Search for the cell housing the specified text and yield its [x, y] center coordinate. 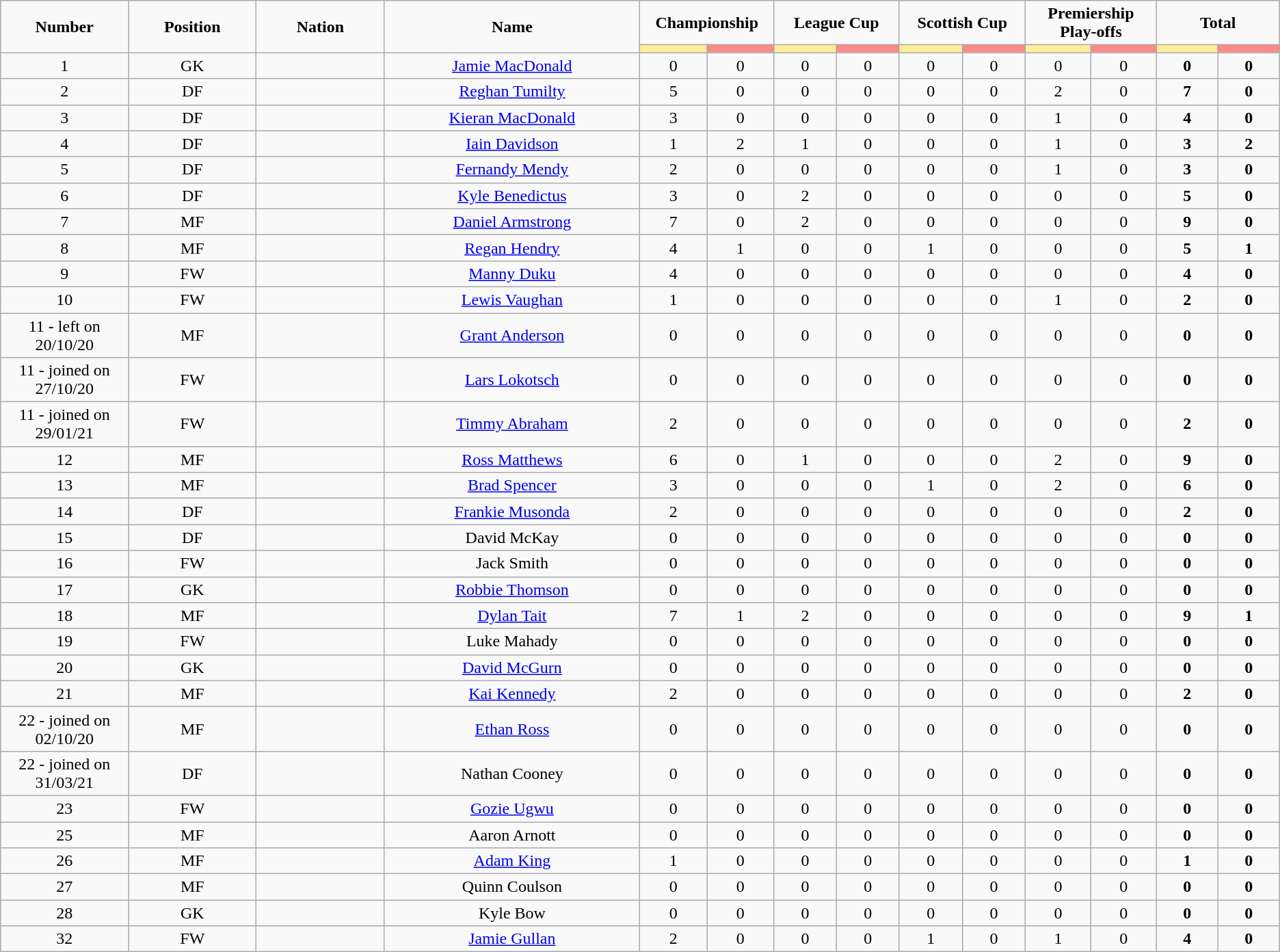
Lewis Vaughan [512, 300]
Daniel Armstrong [512, 222]
Manny Duku [512, 274]
Ethan Ross [512, 729]
23 [64, 808]
Quinn Coulson [512, 887]
8 [64, 248]
13 [64, 486]
10 [64, 300]
11 - joined on 29/01/21 [64, 424]
Adam King [512, 861]
Fernandy Mendy [512, 170]
Gozie Ugwu [512, 808]
26 [64, 861]
Iain Davidson [512, 144]
16 [64, 564]
15 [64, 538]
11 - joined on 27/10/20 [64, 380]
Ross Matthews [512, 460]
Total [1218, 23]
22 - joined on 31/03/21 [64, 773]
Lars Lokotsch [512, 380]
21 [64, 693]
Kyle Benedictus [512, 196]
20 [64, 667]
Championship [707, 23]
Dylan Tait [512, 616]
14 [64, 512]
Number [64, 27]
David McKay [512, 538]
Frankie Musonda [512, 512]
27 [64, 887]
Robbie Thomson [512, 590]
17 [64, 590]
32 [64, 939]
Timmy Abraham [512, 424]
22 - joined on 02/10/20 [64, 729]
Kieran MacDonald [512, 118]
25 [64, 835]
Name [512, 27]
Nation [320, 27]
12 [64, 460]
David McGurn [512, 667]
Premiership Play-offs [1091, 23]
Jamie MacDonald [512, 66]
Regan Hendry [512, 248]
18 [64, 616]
28 [64, 913]
Kai Kennedy [512, 693]
Luke Mahady [512, 642]
Nathan Cooney [512, 773]
11 - left on 20/10/20 [64, 335]
Brad Spencer [512, 486]
Position [193, 27]
Kyle Bow [512, 913]
Reghan Tumilty [512, 92]
Jamie Gullan [512, 939]
19 [64, 642]
Jack Smith [512, 564]
Scottish Cup [962, 23]
Grant Anderson [512, 335]
Aaron Arnott [512, 835]
League Cup [837, 23]
